Determine the [x, y] coordinate at the center of the cell enclosing the given text.  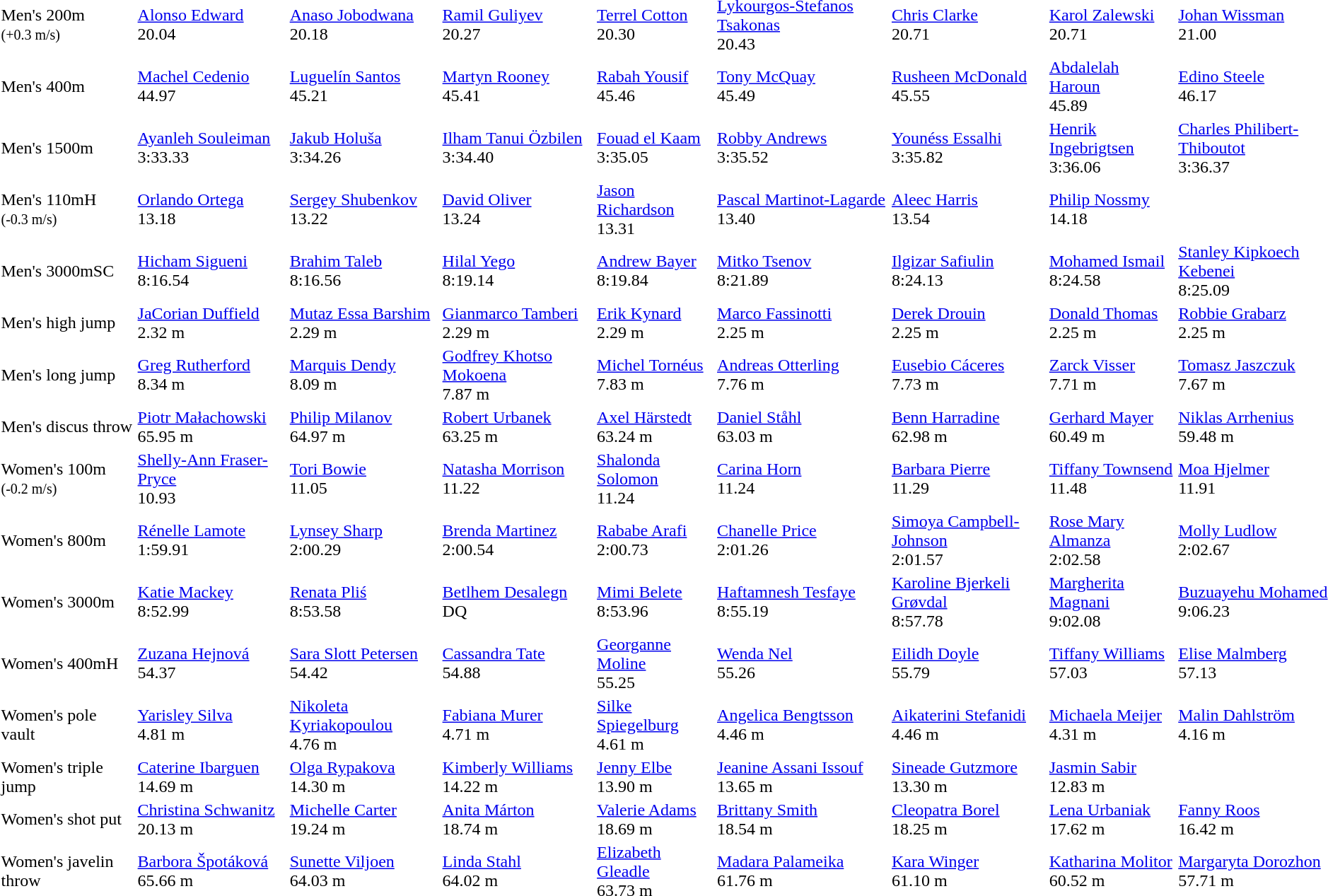
Shalonda Solomon 11.24 [655, 479]
Women's 400mH [67, 663]
Ayanleh Souleiman 3:33.33 [211, 148]
Lena Urbaniak 17.62 m [1112, 819]
Ilgizar Safiulin 8:24.13 [968, 271]
Mohamed Ismail 8:24.58 [1112, 271]
Rénelle Lamote 1:59.91 [211, 540]
Luguelín Santos 45.21 [363, 86]
Mitko Tsenov 8:21.89 [803, 271]
Jason Richardson 13.31 [655, 209]
Andreas Otterling 7.76 m [803, 375]
Mimi Belete 8:53.96 [655, 602]
Axel Härstedt 63.24 m [655, 427]
Chanelle Price 2:01.26 [803, 540]
Jakub Holuša 3:34.26 [363, 148]
Sergey Shubenkov 13.22 [363, 209]
Simoya Campbell-Johnson 2:01.57 [968, 540]
Erik Kynard 2.29 m [655, 322]
Zuzana Hejnová 54.37 [211, 663]
Abdalelah Haroun 45.89 [1112, 86]
Martyn Rooney 45.41 [518, 86]
Aikaterini Stefanidi 4.46 m [968, 725]
Yarisley Silva 4.81 m [211, 725]
Betlhem Desalegn DQ [518, 602]
Gianmarco Tamberi 2.29 m [518, 322]
Angelica Bengtsson 4.46 m [803, 725]
Machel Cedenio 44.97 [211, 86]
Benn Harradine 62.98 m [968, 427]
Cassandra Tate 54.88 [518, 663]
Andrew Bayer 8:19.84 [655, 271]
Caterine Ibarguen 14.69 m [211, 776]
Fouad el Kaam 3:35.05 [655, 148]
Godfrey Khotso Mokoena 7.87 m [518, 375]
Younéss Essalhi 3:35.82 [968, 148]
Hilal Yego 8:19.14 [518, 271]
Jasmin Sabir 12.83 m [1112, 776]
Renata Pliś 8:53.58 [363, 602]
Henrik Ingebrigtsen 3:36.06 [1112, 148]
Aleec Harris 13.54 [968, 209]
Donald Thomas 2.25 m [1112, 322]
Lynsey Sharp 2:00.29 [363, 540]
Orlando Ortega 13.18 [211, 209]
Kimberly Williams 14.22 m [518, 776]
Katie Mackey 8:52.99 [211, 602]
Women's 800m [67, 540]
Rose Mary Almanza 2:02.58 [1112, 540]
Carina Horn 11.24 [803, 479]
Philip Nossmy 14.18 [1112, 209]
Robby Andrews 3:35.52 [803, 148]
Michaela Meijer 4.31 m [1112, 725]
Karoline Bjerkeli Grøvdal 8:57.78 [968, 602]
Georganne Moline 55.25 [655, 663]
JaCorian Duffield 2.32 m [211, 322]
Brittany Smith 18.54 m [803, 819]
Eilidh Doyle 55.79 [968, 663]
Fabiana Murer 4.71 m [518, 725]
Barbara Pierre 11.29 [968, 479]
Tony McQuay 45.49 [803, 86]
Men's 110mH(-0.3 m/s) [67, 209]
Gerhard Mayer 60.49 m [1112, 427]
Women's shot put [67, 819]
Tiffany Townsend 11.48 [1112, 479]
Men's 1500m [67, 148]
Christina Schwanitz 20.13 m [211, 819]
Haftamnesh Tesfaye 8:55.19 [803, 602]
Zarck Visser 7.71 m [1112, 375]
Brahim Taleb 8:16.56 [363, 271]
Michel Tornéus 7.83 m [655, 375]
Greg Rutherford 8.34 m [211, 375]
Shelly-Ann Fraser-Pryce 10.93 [211, 479]
Valerie Adams 18.69 m [655, 819]
Men's 3000mSC [67, 271]
David Oliver 13.24 [518, 209]
Derek Drouin 2.25 m [968, 322]
Rabah Yousif 45.46 [655, 86]
Men's long jump [67, 375]
Jenny Elbe 13.90 m [655, 776]
Margherita Magnani 9:02.08 [1112, 602]
Women's triple jump [67, 776]
Men's discus throw [67, 427]
Eusebio Cáceres 7.73 m [968, 375]
Olga Rypakova 14.30 m [363, 776]
Rusheen McDonald 45.55 [968, 86]
Women's 3000m [67, 602]
Piotr Małachowski 65.95 m [211, 427]
Men's 400m [67, 86]
Brenda Martinez 2:00.54 [518, 540]
Anita Márton 18.74 m [518, 819]
Women's pole vault [67, 725]
Robert Urbanek 63.25 m [518, 427]
Mutaz Essa Barshim 2.29 m [363, 322]
Marco Fassinotti 2.25 m [803, 322]
Tori Bowie 11.05 [363, 479]
Pascal Martinot-Lagarde 13.40 [803, 209]
Silke Spiegelburg 4.61 m [655, 725]
Rababe Arafi 2:00.73 [655, 540]
Sara Slott Petersen 54.42 [363, 663]
Ilham Tanui Özbilen 3:34.40 [518, 148]
Marquis Dendy 8.09 m [363, 375]
Philip Milanov 64.97 m [363, 427]
Nikoleta Kyriakopoulou 4.76 m [363, 725]
Jeanine Assani Issouf 13.65 m [803, 776]
Men's high jump [67, 322]
Natasha Morrison 11.22 [518, 479]
Daniel Ståhl 63.03 m [803, 427]
Michelle Carter 19.24 m [363, 819]
Wenda Nel 55.26 [803, 663]
Sineade Gutzmore 13.30 m [968, 776]
Women's 100m(-0.2 m/s) [67, 479]
Cleopatra Borel 18.25 m [968, 819]
Hicham Sigueni 8:16.54 [211, 271]
Tiffany Williams 57.03 [1112, 663]
